Capture the cell that displays the provided text and extract its [x, y] central coordinate. 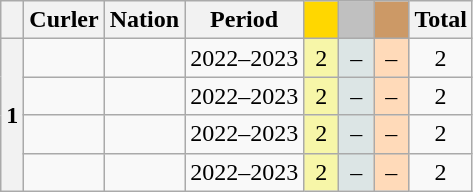
Period [244, 20]
Nation [144, 20]
Curler [64, 20]
Total [441, 20]
1 [12, 115]
